Locate the cell with the specified text and output its (x, y) center coordinate. 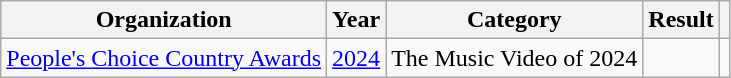
Category (514, 20)
Year (356, 20)
Organization (164, 20)
The Music Video of 2024 (514, 58)
Result (681, 20)
People's Choice Country Awards (164, 58)
2024 (356, 58)
